From the cell containing the given text, extract its center point as (X, Y) coordinate. 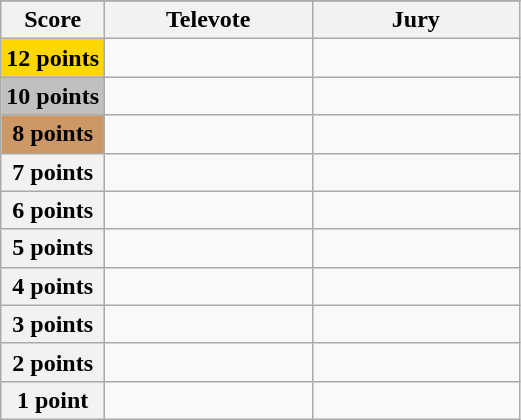
10 points (53, 96)
Televote (209, 20)
12 points (53, 58)
3 points (53, 324)
7 points (53, 172)
4 points (53, 286)
Score (53, 20)
6 points (53, 210)
2 points (53, 362)
8 points (53, 134)
Jury (416, 20)
1 point (53, 400)
5 points (53, 248)
